From the cell containing the given text, extract its center point as (x, y) coordinate. 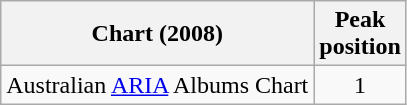
Peakposition (360, 34)
Australian ARIA Albums Chart (158, 85)
1 (360, 85)
Chart (2008) (158, 34)
